Scan for the cell matching the given text and deliver its [X, Y] coordinate at center. 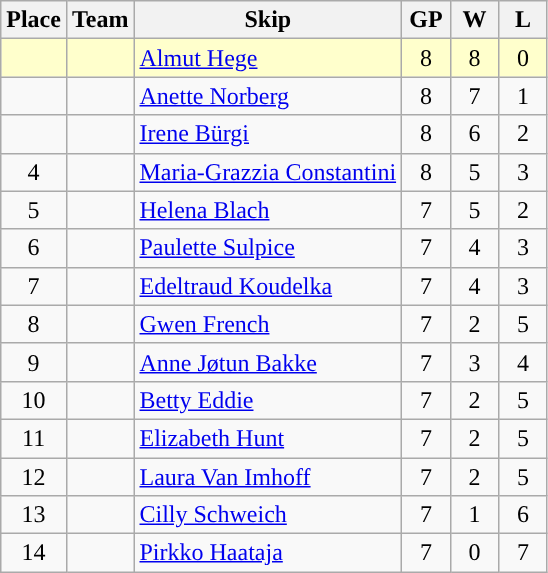
Almut Hege [268, 58]
Laura Van Imhoff [268, 477]
Betty Eddie [268, 400]
L [524, 20]
Place [34, 20]
Helena Blach [268, 210]
Cilly Schweich [268, 515]
Gwen French [268, 324]
11 [34, 438]
Anne Jøtun Bakke [268, 362]
12 [34, 477]
Paulette Sulpice [268, 248]
Skip [268, 20]
10 [34, 400]
13 [34, 515]
W [474, 20]
Irene Bürgi [268, 134]
Edeltraud Koudelka [268, 286]
Anette Norberg [268, 96]
9 [34, 362]
Pirkko Haataja [268, 553]
14 [34, 553]
Team [100, 20]
Maria-Grazzia Constantini [268, 172]
GP [426, 20]
Elizabeth Hunt [268, 438]
